Return [x, y] of the center of cell containing provided text 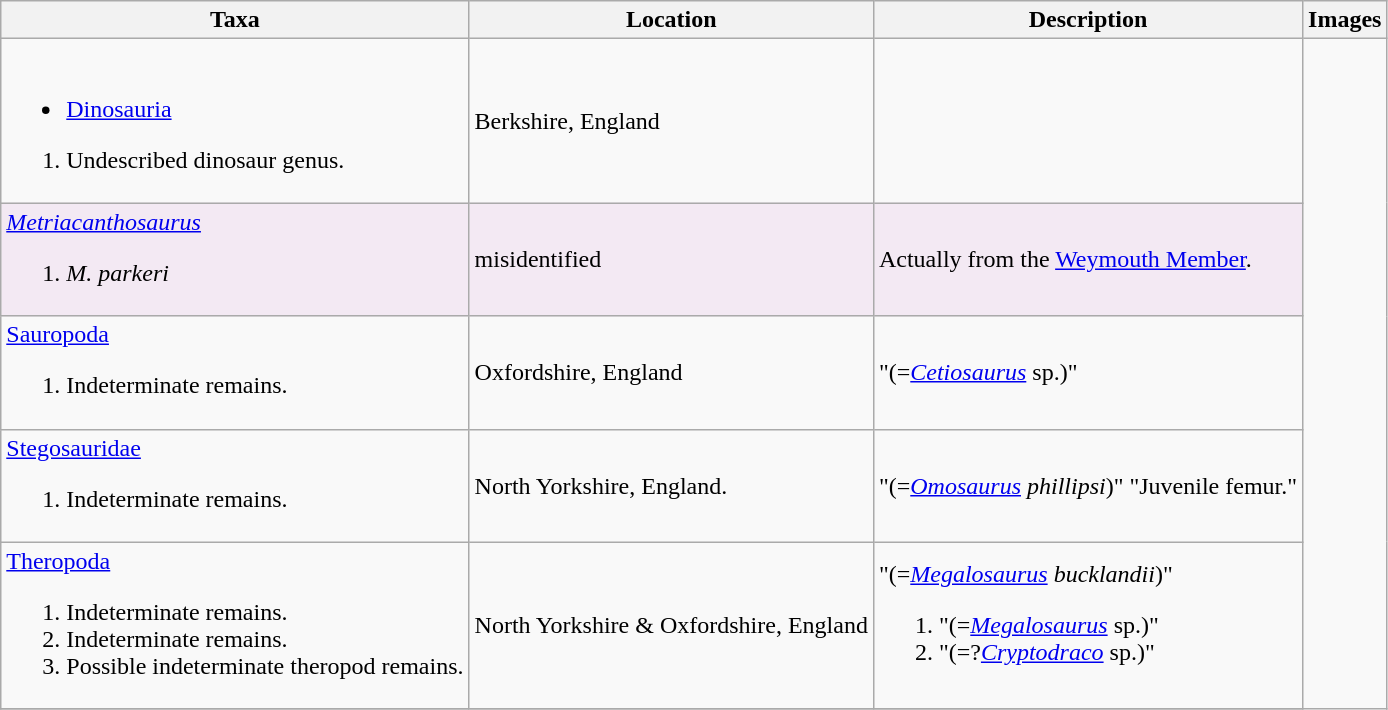
DinosauriaUndescribed dinosaur genus. [235, 121]
StegosauridaeIndeterminate remains. [235, 486]
TheropodaIndeterminate remains.Indeterminate remains.Possible indeterminate theropod remains. [235, 626]
"(=Cetiosaurus sp.)" [1088, 372]
Location [671, 20]
Description [1088, 20]
misidentified [671, 260]
Taxa [235, 20]
Actually from the Weymouth Member. [1088, 260]
Berkshire, England [671, 121]
MetriacanthosaurusM. parkeri [235, 260]
Images [1345, 20]
Oxfordshire, England [671, 372]
"(=Omosaurus phillipsi)" "Juvenile femur." [1088, 486]
North Yorkshire, England. [671, 486]
North Yorkshire & Oxfordshire, England [671, 626]
SauropodaIndeterminate remains. [235, 372]
"(=Megalosaurus bucklandii)""(=Megalosaurus sp.)""(=?Cryptodraco sp.)" [1088, 626]
